Output the (x, y) coordinate of the center of the cell containing the given text.  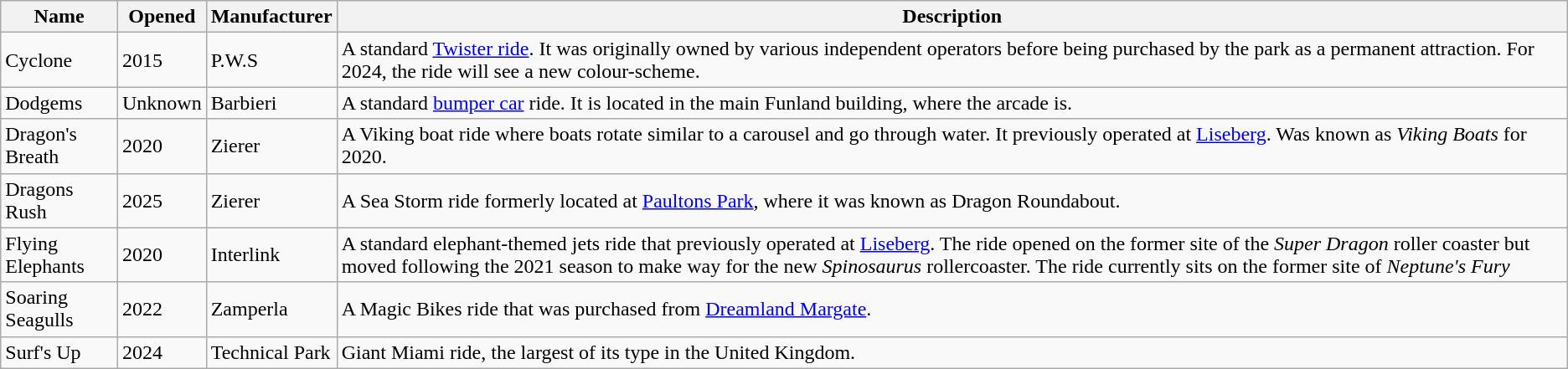
Description (952, 17)
2015 (162, 60)
Opened (162, 17)
Name (59, 17)
A Sea Storm ride formerly located at Paultons Park, where it was known as Dragon Roundabout. (952, 201)
Cyclone (59, 60)
Giant Miami ride, the largest of its type in the United Kingdom. (952, 352)
2024 (162, 352)
Soaring Seagulls (59, 310)
2025 (162, 201)
Dodgems (59, 103)
Dragon's Breath (59, 146)
Unknown (162, 103)
Dragons Rush (59, 201)
Manufacturer (271, 17)
2022 (162, 310)
A standard bumper car ride. It is located in the main Funland building, where the arcade is. (952, 103)
A Magic Bikes ride that was purchased from Dreamland Margate. (952, 310)
Flying Elephants (59, 254)
Barbieri (271, 103)
Technical Park (271, 352)
P.W.S (271, 60)
Surf's Up (59, 352)
Interlink (271, 254)
Zamperla (271, 310)
